Extract the [X, Y] coordinate from the center of the cell holding the provided text.  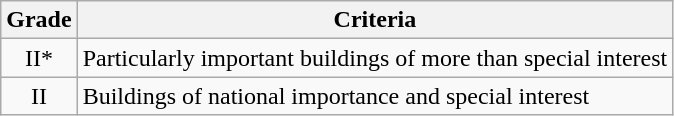
Particularly important buildings of more than special interest [375, 58]
Grade [39, 20]
II [39, 96]
Buildings of national importance and special interest [375, 96]
II* [39, 58]
Criteria [375, 20]
